Locate the cell with the specified text and output its [X, Y] center coordinate. 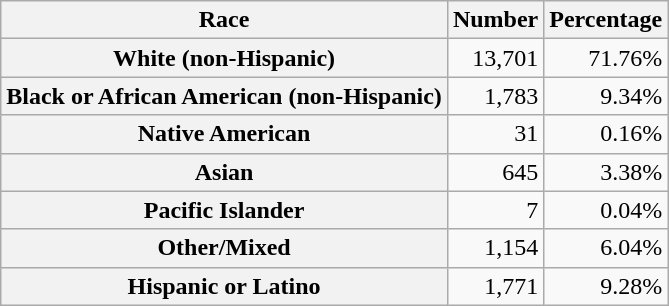
31 [495, 134]
13,701 [495, 58]
Asian [224, 172]
Native American [224, 134]
White (non-Hispanic) [224, 58]
3.38% [606, 172]
71.76% [606, 58]
6.04% [606, 248]
Race [224, 20]
9.28% [606, 286]
0.16% [606, 134]
Other/Mixed [224, 248]
1,154 [495, 248]
7 [495, 210]
645 [495, 172]
Pacific Islander [224, 210]
Number [495, 20]
1,771 [495, 286]
1,783 [495, 96]
Percentage [606, 20]
0.04% [606, 210]
Hispanic or Latino [224, 286]
9.34% [606, 96]
Black or African American (non-Hispanic) [224, 96]
